Scan for the cell matching the given text and deliver its (x, y) coordinate at center. 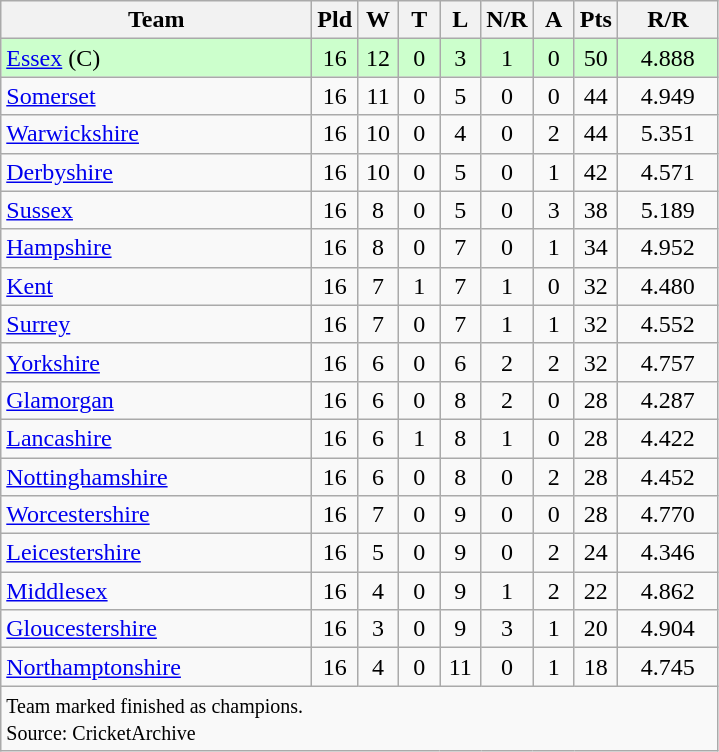
4.346 (668, 553)
Hampshire (156, 248)
34 (596, 248)
50 (596, 58)
38 (596, 210)
4.952 (668, 248)
Gloucestershire (156, 629)
Somerset (156, 96)
22 (596, 591)
Pts (596, 20)
Derbyshire (156, 172)
4.552 (668, 324)
Yorkshire (156, 362)
Nottinghamshire (156, 477)
4.571 (668, 172)
4.862 (668, 591)
12 (378, 58)
24 (596, 553)
W (378, 20)
4.949 (668, 96)
20 (596, 629)
Pld (335, 20)
4.770 (668, 515)
T (420, 20)
5.189 (668, 210)
Team marked finished as champions.Source: CricketArchive (360, 718)
4.757 (668, 362)
5.351 (668, 134)
18 (596, 667)
4.904 (668, 629)
4.480 (668, 286)
Kent (156, 286)
Lancashire (156, 438)
N/R (507, 20)
42 (596, 172)
Team (156, 20)
Glamorgan (156, 400)
4.745 (668, 667)
Northamptonshire (156, 667)
Middlesex (156, 591)
4.452 (668, 477)
Warwickshire (156, 134)
Surrey (156, 324)
Leicestershire (156, 553)
A (554, 20)
Essex (C) (156, 58)
4.888 (668, 58)
4.287 (668, 400)
R/R (668, 20)
4.422 (668, 438)
Worcestershire (156, 515)
Sussex (156, 210)
L (460, 20)
